Provide the (x, y) coordinate of the cell's center where the given text is located.  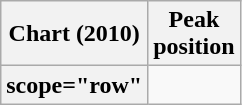
Chart (2010) (74, 34)
Peakposition (194, 34)
scope="row" (74, 85)
